Find where the given text appears and provide that cell's center as [X, Y] coordinate. 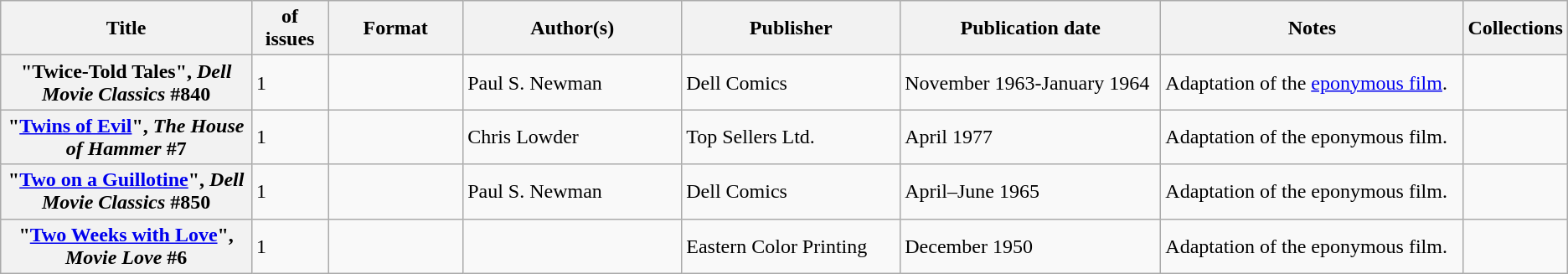
Publisher [791, 28]
Top Sellers Ltd. [791, 137]
Eastern Color Printing [791, 246]
Format [395, 28]
"Twice-Told Tales", Dell Movie Classics #840 [126, 82]
Publication date [1030, 28]
"Two on a Guillotine", Dell Movie Classics #850 [126, 191]
"Two Weeks with Love", Movie Love #6 [126, 246]
April 1977 [1030, 137]
December 1950 [1030, 246]
Collections [1515, 28]
of issues [290, 28]
Title [126, 28]
Notes [1312, 28]
November 1963-January 1964 [1030, 82]
Chris Lowder [573, 137]
Author(s) [573, 28]
April–June 1965 [1030, 191]
"Twins of Evil", The House of Hammer #7 [126, 137]
